For the text-containing cell, return its midpoint in (X, Y) coordinate format. 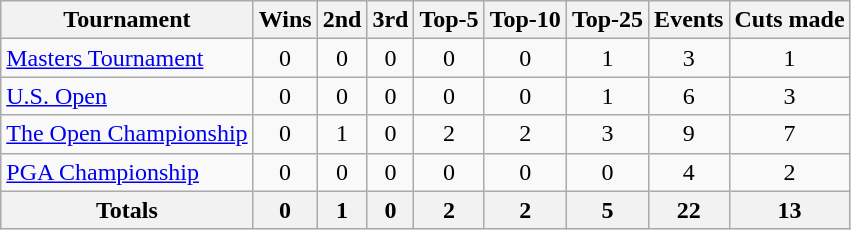
7 (790, 134)
Cuts made (790, 20)
U.S. Open (127, 96)
13 (790, 210)
Top-5 (449, 20)
5 (607, 210)
3rd (390, 20)
Masters Tournament (127, 58)
The Open Championship (127, 134)
Wins (285, 20)
Top-25 (607, 20)
4 (689, 172)
Events (689, 20)
6 (689, 96)
2nd (342, 20)
Top-10 (525, 20)
Tournament (127, 20)
PGA Championship (127, 172)
22 (689, 210)
Totals (127, 210)
9 (689, 134)
